Find where the given text appears and provide that cell's center as (X, Y) coordinate. 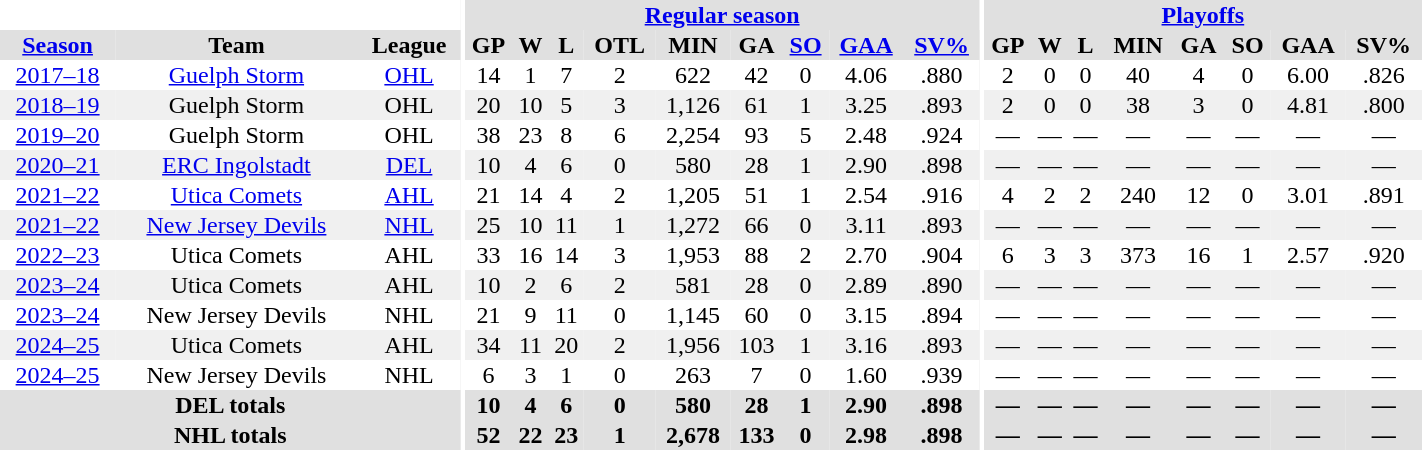
240 (1138, 195)
263 (692, 375)
2.48 (866, 135)
622 (692, 75)
.916 (941, 195)
2,678 (692, 435)
DEL (410, 165)
Team (236, 45)
8 (566, 135)
.920 (1384, 255)
2.54 (866, 195)
NHL totals (230, 435)
2020–21 (58, 165)
4.06 (866, 75)
.800 (1384, 105)
1,145 (692, 315)
.880 (941, 75)
3.25 (866, 105)
2.57 (1308, 255)
2018–19 (58, 105)
1,205 (692, 195)
51 (757, 195)
60 (757, 315)
3.11 (866, 225)
1.60 (866, 375)
66 (757, 225)
581 (692, 285)
9 (531, 315)
88 (757, 255)
.894 (941, 315)
61 (757, 105)
OTL (620, 45)
2017–18 (58, 75)
.890 (941, 285)
.904 (941, 255)
25 (488, 225)
34 (488, 345)
22 (531, 435)
.826 (1384, 75)
1,953 (692, 255)
2.98 (866, 435)
3.01 (1308, 195)
133 (757, 435)
373 (1138, 255)
42 (757, 75)
League (410, 45)
2.89 (866, 285)
1,272 (692, 225)
103 (757, 345)
2019–20 (58, 135)
3.15 (866, 315)
Playoffs (1203, 15)
2.70 (866, 255)
6.00 (1308, 75)
4.81 (1308, 105)
2,254 (692, 135)
Regular season (722, 15)
3.16 (866, 345)
.939 (941, 375)
33 (488, 255)
93 (757, 135)
.924 (941, 135)
40 (1138, 75)
1,956 (692, 345)
ERC Ingolstadt (236, 165)
2022–23 (58, 255)
1,126 (692, 105)
12 (1199, 195)
52 (488, 435)
Season (58, 45)
.891 (1384, 195)
DEL totals (230, 405)
